From the cell containing the given text, extract its center point as (x, y) coordinate. 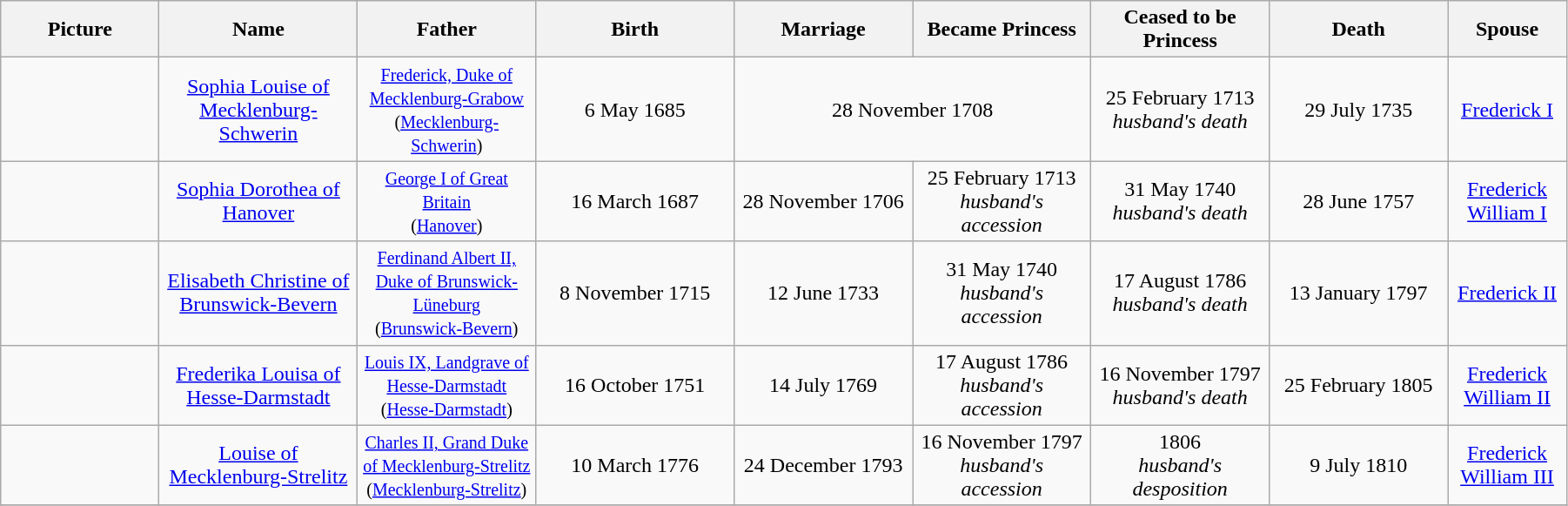
Birth (635, 30)
10 March 1776 (635, 465)
16 November 1797husband's accession (1002, 465)
16 November 1797husband's death (1180, 385)
Father (447, 30)
9 July 1810 (1359, 465)
12 June 1733 (823, 293)
8 November 1715 (635, 293)
1806husband's desposition (1180, 465)
31 May 1740husband's death (1180, 201)
Elisabeth Christine of Brunswick-Bevern (258, 293)
Frederick William III (1507, 465)
17 August 1786husband's death (1180, 293)
Frederika Louisa of Hesse-Darmstadt (258, 385)
Charles II, Grand Duke of Mecklenburg-Strelitz(Mecklenburg-Strelitz) (447, 465)
Ceased to be Princess (1180, 30)
Frederick William II (1507, 385)
28 June 1757 (1359, 201)
Sophia Louise of Mecklenburg-Schwerin (258, 110)
George I of Great Britain(Hanover) (447, 201)
Louise of Mecklenburg-Strelitz (258, 465)
25 February 1805 (1359, 385)
16 October 1751 (635, 385)
13 January 1797 (1359, 293)
28 November 1708 (913, 110)
Frederick I (1507, 110)
6 May 1685 (635, 110)
29 July 1735 (1359, 110)
Louis IX, Landgrave of Hesse-Darmstadt(Hesse-Darmstadt) (447, 385)
17 August 1786husband's accession (1002, 385)
Sophia Dorothea of Hanover (258, 201)
25 February 1713husband's death (1180, 110)
14 July 1769 (823, 385)
Ferdinand Albert II, Duke of Brunswick-Lüneburg(Brunswick-Bevern) (447, 293)
Spouse (1507, 30)
Frederick II (1507, 293)
31 May 1740husband's accession (1002, 293)
24 December 1793 (823, 465)
28 November 1706 (823, 201)
Frederick William I (1507, 201)
Death (1359, 30)
Became Princess (1002, 30)
Marriage (823, 30)
Frederick, Duke of Mecklenburg-Grabow(Mecklenburg-Schwerin) (447, 110)
16 March 1687 (635, 201)
25 February 1713husband's accession (1002, 201)
Picture (80, 30)
Name (258, 30)
